Search for the cell housing the specified text and yield its (X, Y) center coordinate. 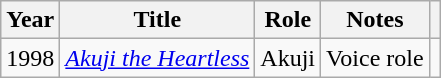
Akuji (288, 58)
Akuji the Heartless (158, 58)
Year (30, 20)
Voice role (376, 58)
1998 (30, 58)
Notes (376, 20)
Role (288, 20)
Title (158, 20)
